Locate the cell with the specified text and output its (x, y) center coordinate. 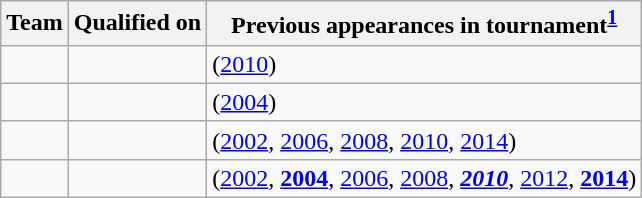
(2004) (424, 102)
Previous appearances in tournament1 (424, 24)
(2002, 2004, 2006, 2008, 2010, 2012, 2014) (424, 178)
(2010) (424, 64)
Team (35, 24)
(2002, 2006, 2008, 2010, 2014) (424, 140)
Qualified on (137, 24)
